Locate the cell with the specified text and output its (X, Y) center coordinate. 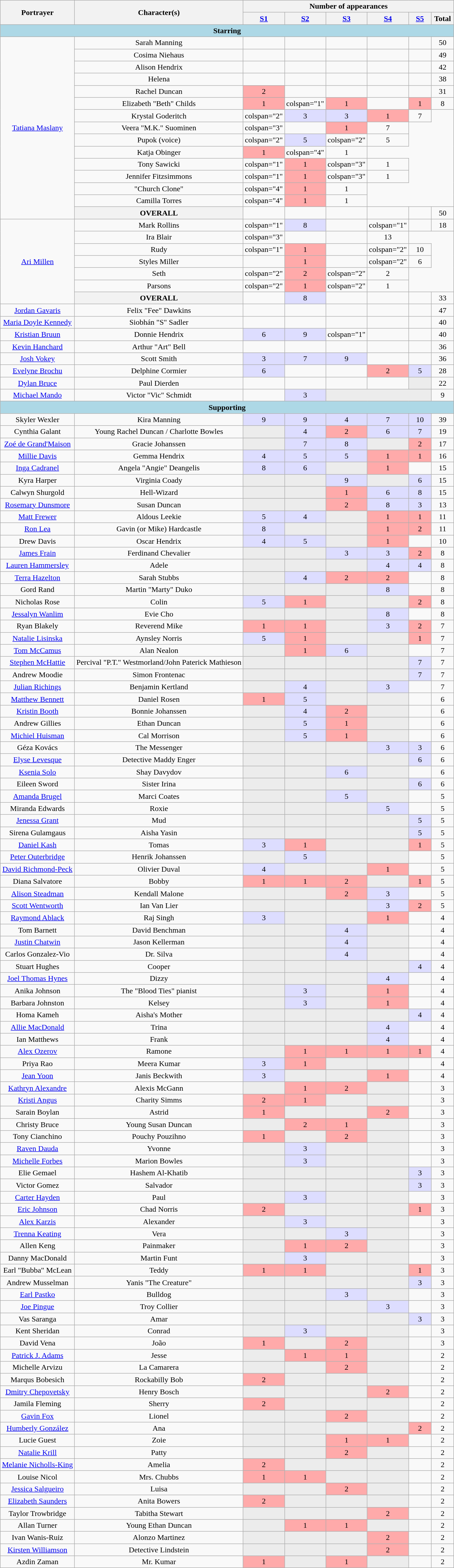
Parsons (159, 286)
Meera Kumar (159, 1064)
Helena (159, 79)
Azdin Zaman (38, 1562)
Paul Dierden (159, 383)
Alexander (159, 1222)
Simon Frontenac (159, 675)
Chad Norris (159, 1209)
Drew Davis (38, 541)
S3 (347, 19)
Tabitha Stewart (159, 1513)
Maria Doyle Kennedy (38, 322)
Melanie Nicholls-King (38, 1465)
Gavin Fox (38, 1416)
Ramone (159, 1051)
Jordan Gavaris (38, 310)
Géza Kovács (38, 748)
Allen Keng (38, 1246)
Marci Coates (159, 796)
Tony Cianchino (38, 1137)
Gracie Johanssen (159, 444)
Conrad (159, 1331)
Peter Outerbridge (38, 857)
Alison Hendrix (159, 67)
Ryan Blakely (38, 626)
Dylan Bruce (38, 383)
Kira Manning (159, 420)
Supporting (227, 407)
Frank (159, 1039)
Shay Davydov (159, 772)
Louise Nicol (38, 1477)
Martin "Marty" Duko (159, 590)
Delphine Cormier (159, 371)
Daniel Kash (38, 845)
Kelsey (159, 1003)
Trina (159, 1027)
Raven Dauda (38, 1149)
Yanis "The Creature" (159, 1282)
33 (443, 298)
Andrew Moodie (38, 675)
Julian Richings (38, 687)
Vera (159, 1234)
Tony Sawicki (159, 164)
Alan Nealon (159, 650)
Total (443, 19)
Andrew Musselman (38, 1282)
Danny MacDonald (38, 1258)
Natalie Lisinska (38, 638)
Cynthia Galant (38, 432)
Jamila Fleming (38, 1404)
Olivier Duval (159, 869)
Terra Hazelton (38, 578)
Zoie (159, 1440)
Kent Sheridan (38, 1331)
Kirsten Williamson (38, 1550)
"Church Clone" (159, 189)
Amar (159, 1319)
Ethan Duncan (159, 723)
Nicholas Rose (38, 602)
Vas Saranga (38, 1319)
Alison Steadman (38, 893)
Justin Chatwin (38, 942)
Jenessa Grant (38, 821)
Cooper (159, 966)
La Camarera (159, 1367)
Tomas (159, 845)
Paul (159, 1197)
Allie MacDonald (38, 1027)
Raymond Ablack (38, 918)
Gord Rand (38, 590)
Kathryn Alexandre (38, 1088)
Scott Smith (159, 359)
Roxie (159, 808)
Skyler Wexler (38, 420)
Barbara Johnston (38, 1003)
Kevin Hanchard (38, 346)
Mark Rollins (159, 225)
Michiel Huisman (38, 735)
Michelle Forbes (38, 1161)
Ferdinand Chevalier (159, 553)
Carter Hayden (38, 1197)
Young Susan Duncan (159, 1124)
Marqus Bobesich (38, 1380)
Mud (159, 821)
Cosima Niehaus (159, 55)
Ira Blair (159, 237)
Taylor Trowbridge (38, 1513)
Elyse Levesque (38, 760)
Dr. Silva (159, 954)
Ron Lea (38, 529)
Jessica Salgueiro (38, 1489)
Sherry (159, 1404)
17 (443, 444)
Stephen McHattie (38, 663)
Felix "Fee" Dawkins (159, 310)
22 (443, 383)
Trenna Keating (38, 1234)
Calwyn Shurgold (38, 492)
Matt Frewer (38, 517)
Miranda Edwards (38, 808)
Eileen Sword (38, 784)
Martin Funt (159, 1258)
Joel Thomas Hynes (38, 979)
Homa Kameh (38, 1015)
Sirena Gulamgaus (38, 833)
Bulldog (159, 1294)
Tom McCamus (38, 650)
Sarah Manning (159, 43)
Siobhán "S" Sadler (159, 322)
Henry Bosch (159, 1392)
Portrayer (38, 12)
Jessalyn Wanlim (38, 614)
Colin (159, 602)
Kristian Bruun (38, 334)
Victor "Vic" Schmidt (159, 395)
Ksenia Solo (38, 772)
47 (443, 310)
Benjamin Kertland (159, 687)
Natalie Krill (38, 1452)
Luisa (159, 1489)
Marion Bowles (159, 1161)
Arthur "Art" Bell (159, 346)
Bonnie Johanssen (159, 711)
Jean Yoon (38, 1076)
Carlos Gonzalez-Vio (38, 954)
Joe Pingue (38, 1307)
Styles Miller (159, 261)
49 (443, 55)
Detective Lindstein (159, 1550)
Starring (227, 31)
Seth (159, 274)
Hell-Wizard (159, 492)
Kristin Booth (38, 711)
Jason Kellerman (159, 942)
Aisha's Mother (159, 1015)
Bobby (159, 881)
Lucie Guest (38, 1440)
The Messenger (159, 748)
Amanda Brugel (38, 796)
Angela "Angie" Deangelis (159, 468)
Allan Turner (38, 1526)
James Frain (38, 553)
Detective Maddy Enger (159, 760)
Aisha Yasin (159, 833)
Andrew Gillies (38, 723)
Anika Johnson (38, 991)
Veera "M.K." Suominen (159, 128)
Aldous Leekie (159, 517)
Yvonne (159, 1149)
Sister Irina (159, 784)
S2 (305, 19)
28 (443, 371)
Cal Morrison (159, 735)
Camilla Torres (159, 201)
Stuart Hughes (38, 966)
David Benchman (159, 930)
Salvador (159, 1185)
Rudy (159, 249)
Donnie Hendrix (159, 334)
Matthew Bennett (38, 699)
Kendall Malone (159, 893)
Alex Karzis (38, 1222)
Rosemary Dunsmore (38, 504)
Amelia (159, 1465)
João (159, 1343)
Earl Pastko (38, 1294)
Astrid (159, 1112)
Alex Ozerov (38, 1051)
Michelle Arvizu (38, 1367)
Troy Collier (159, 1307)
Elizabeth "Beth" Childs (159, 103)
Virginia Coady (159, 480)
Dizzy (159, 979)
Christy Bruce (38, 1124)
Gavin (or Mike) Hardcastle (159, 529)
Rachel Duncan (159, 91)
Dmitry Chepovetsky (38, 1392)
Gemma Hendrix (159, 456)
Diana Salvatore (38, 881)
Anita Bowers (159, 1501)
S4 (388, 19)
Patrick J. Adams (38, 1355)
Percival "P.T." Westmorland/John Paterick Mathieson (159, 663)
Josh Vokey (38, 359)
Michael Mando (38, 395)
Evie Cho (159, 614)
16 (443, 456)
Evelyne Brochu (38, 371)
Mr. Kumar (159, 1562)
Oscar Hendrix (159, 541)
Pouchy Pouzihno (159, 1137)
Henrik Johanssen (159, 857)
Kristi Angus (38, 1100)
Sarah Stubbs (159, 578)
Young Rachel Duncan / Charlotte Bowles (159, 432)
Krystal Goderitch (159, 116)
Earl "Bubba" McLean (38, 1270)
Daniel Rosen (159, 699)
38 (443, 79)
David Vena (38, 1343)
Zoé de Grand'Maison (38, 444)
Jennifer Fitzsimmons (159, 177)
Adele (159, 565)
Hashem Al-Khatib (159, 1173)
Mrs. Chubbs (159, 1477)
Sarain Boylan (38, 1112)
S5 (420, 19)
Elie Gemael (38, 1173)
Victor Gomez (38, 1185)
Humberly González (38, 1428)
Priya Rao (38, 1064)
18 (443, 225)
Ana (159, 1428)
42 (443, 67)
Ari Millen (38, 261)
Raj Singh (159, 918)
S1 (264, 19)
Pupok (voice) (159, 140)
Lauren Hammersley (38, 565)
Painmaker (159, 1246)
Janis Beckwith (159, 1076)
Character(s) (159, 12)
Tom Barnett (38, 930)
Jesse (159, 1355)
Katja Obinger (159, 152)
Elizabeth Saunders (38, 1501)
The "Blood Ties" pianist (159, 991)
Alexis McGann (159, 1088)
Young Ethan Duncan (159, 1526)
Teddy (159, 1270)
31 (443, 91)
Charity Simms (159, 1100)
Aynsley Norris (159, 638)
Ian Van Lier (159, 905)
Rockabilly Bob (159, 1380)
Patty (159, 1452)
Susan Duncan (159, 504)
Reverend Mike (159, 626)
Millie Davis (38, 456)
Tatiana Maslany (38, 128)
Ivan Wanis-Ruiz (38, 1538)
Alonzo Martinez (159, 1538)
Kyra Harper (38, 480)
Eric Johnson (38, 1209)
Lionel (159, 1416)
19 (443, 432)
Number of appearances (349, 6)
39 (443, 420)
Scott Wentworth (38, 905)
Inga Cadranel (38, 468)
David Richmond-Peck (38, 869)
Ian Matthews (38, 1039)
